For the text-containing cell, return its midpoint in [X, Y] coordinate format. 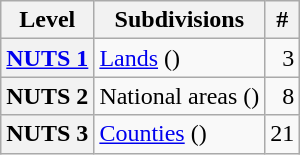
8 [282, 96]
3 [282, 58]
NUTS 3 [48, 134]
Subdivisions [180, 20]
Lands () [180, 58]
National areas () [180, 96]
NUTS 1 [48, 58]
Level [48, 20]
21 [282, 134]
NUTS 2 [48, 96]
Counties () [180, 134]
# [282, 20]
